Provide the (X, Y) coordinate of the cell's center where the given text is located.  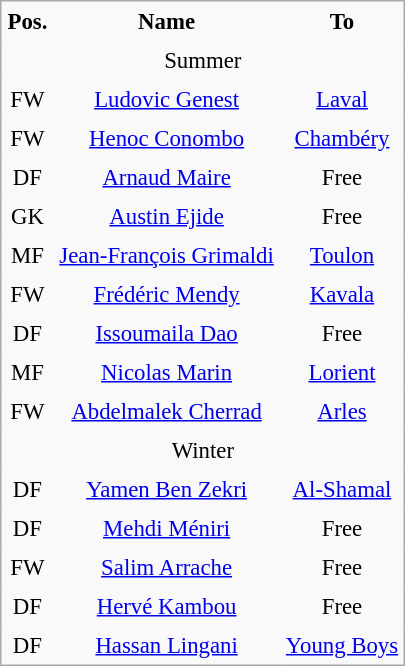
Kavala (342, 294)
Jean-François Grimaldi (166, 256)
Chambéry (342, 138)
Summer (203, 60)
Hassan Lingani (166, 646)
Toulon (342, 256)
To (342, 21)
Henoc Conombo (166, 138)
Frédéric Mendy (166, 294)
Winter (203, 450)
Yamen Ben Zekri (166, 490)
Abdelmalek Cherrad (166, 412)
Al-Shamal (342, 490)
Issoumaila Dao (166, 334)
Name (166, 21)
Arnaud Maire (166, 178)
Arles (342, 412)
Salim Arrache (166, 568)
Young Boys (342, 646)
Laval (342, 100)
Hervé Kambou (166, 606)
Nicolas Marin (166, 372)
Austin Ejide (166, 216)
GK (28, 216)
Ludovic Genest (166, 100)
Pos. (28, 21)
Mehdi Méniri (166, 528)
Lorient (342, 372)
